Capture the cell that displays the provided text and extract its (x, y) central coordinate. 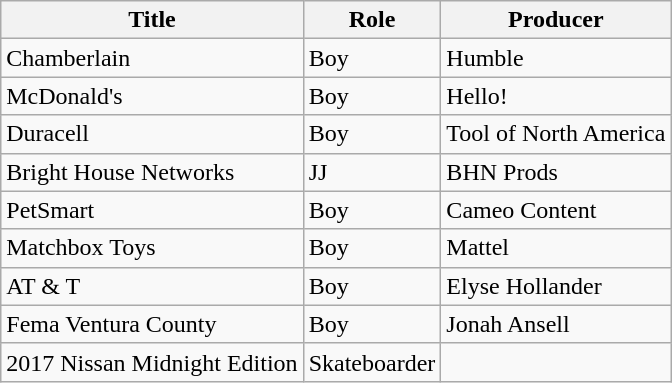
Matchbox Toys (152, 248)
McDonald's (152, 96)
Jonah Ansell (556, 324)
PetSmart (152, 210)
Producer (556, 20)
Chamberlain (152, 58)
Role (372, 20)
Fema Ventura County (152, 324)
JJ (372, 172)
AT & T (152, 286)
Humble (556, 58)
Skateboarder (372, 362)
Bright House Networks (152, 172)
Title (152, 20)
Mattel (556, 248)
Hello! (556, 96)
Cameo Content (556, 210)
Duracell (152, 134)
Elyse Hollander (556, 286)
Tool of North America (556, 134)
2017 Nissan Midnight Edition (152, 362)
BHN Prods (556, 172)
